Find where the given text appears and provide that cell's center as (X, Y) coordinate. 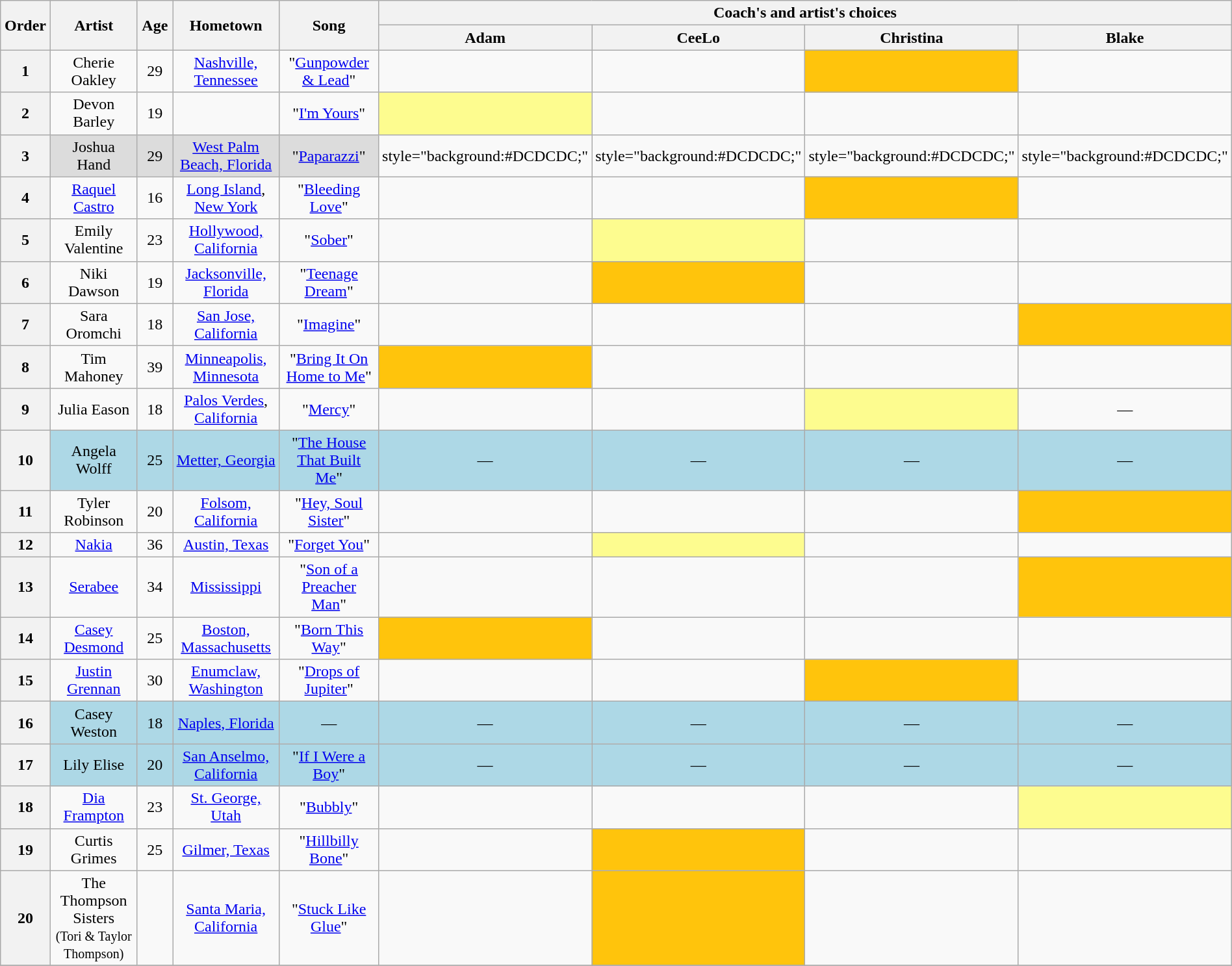
Santa Maria, California (226, 918)
Dia Frampton (94, 807)
"The House That Built Me" (329, 460)
"I'm Yours" (329, 113)
5 (26, 240)
"Drops of Jupiter" (329, 681)
Naples, Florida (226, 722)
Nakia (94, 545)
San Jose, California (226, 325)
St. George, Utah (226, 807)
Mississippi (226, 587)
Palos Verdes, California (226, 409)
Devon Barley (94, 113)
"Imagine" (329, 325)
"Mercy" (329, 409)
"If I Were a Boy" (329, 765)
Gilmer, Texas (226, 850)
Curtis Grimes (94, 850)
Coach's and artist's choices (806, 13)
13 (26, 587)
Artist (94, 25)
1 (26, 71)
Casey Desmond (94, 638)
36 (155, 545)
Raquel Castro (94, 197)
Austin, Texas (226, 545)
"Bring It On Home to Me" (329, 366)
Long Island, New York (226, 197)
Adam (485, 38)
Song (329, 25)
14 (26, 638)
Order (26, 25)
Enumclaw, Washington (226, 681)
Blake (1125, 38)
6 (26, 282)
10 (26, 460)
17 (26, 765)
West Palm Beach, Florida (226, 156)
15 (26, 681)
"Son of a Preacher Man" (329, 587)
Sara Oromchi (94, 325)
11 (26, 511)
"Sober" (329, 240)
9 (26, 409)
"Forget You" (329, 545)
"Teenage Dream" (329, 282)
"Hillbilly Bone" (329, 850)
Emily Valentine (94, 240)
39 (155, 366)
Cherie Oakley (94, 71)
"Bleeding Love" (329, 197)
Serabee (94, 587)
Lily Elise (94, 765)
4 (26, 197)
"Bubbly" (329, 807)
Tim Mahoney (94, 366)
"Born This Way" (329, 638)
"Paparazzi" (329, 156)
Christina (912, 38)
Angela Wolff (94, 460)
Boston, Massachusetts (226, 638)
Niki Dawson (94, 282)
Folsom, California (226, 511)
3 (26, 156)
Julia Eason (94, 409)
San Anselmo, California (226, 765)
Joshua Hand (94, 156)
"Gunpowder & Lead" (329, 71)
8 (26, 366)
Hollywood, California (226, 240)
The Thompson Sisters(Tori & Taylor Thompson) (94, 918)
Minneapolis, Minnesota (226, 366)
Age (155, 25)
"Stuck Like Glue" (329, 918)
34 (155, 587)
Tyler Robinson (94, 511)
Casey Weston (94, 722)
Hometown (226, 25)
Jacksonville, Florida (226, 282)
Nashville, Tennessee (226, 71)
"Hey, Soul Sister" (329, 511)
30 (155, 681)
7 (26, 325)
CeeLo (699, 38)
2 (26, 113)
Metter, Georgia (226, 460)
Justin Grennan (94, 681)
12 (26, 545)
